Output the [X, Y] coordinate of the center of the cell containing the given text.  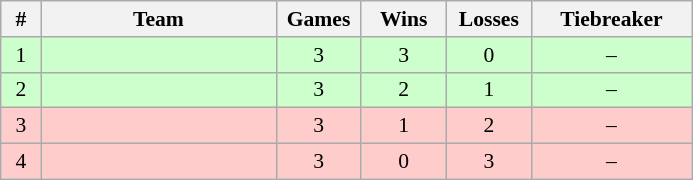
Games [318, 19]
Tiebreaker [611, 19]
# [21, 19]
4 [21, 162]
Losses [488, 19]
Team [158, 19]
Wins [404, 19]
